Extract the [x, y] coordinate from the center of the cell holding the provided text.  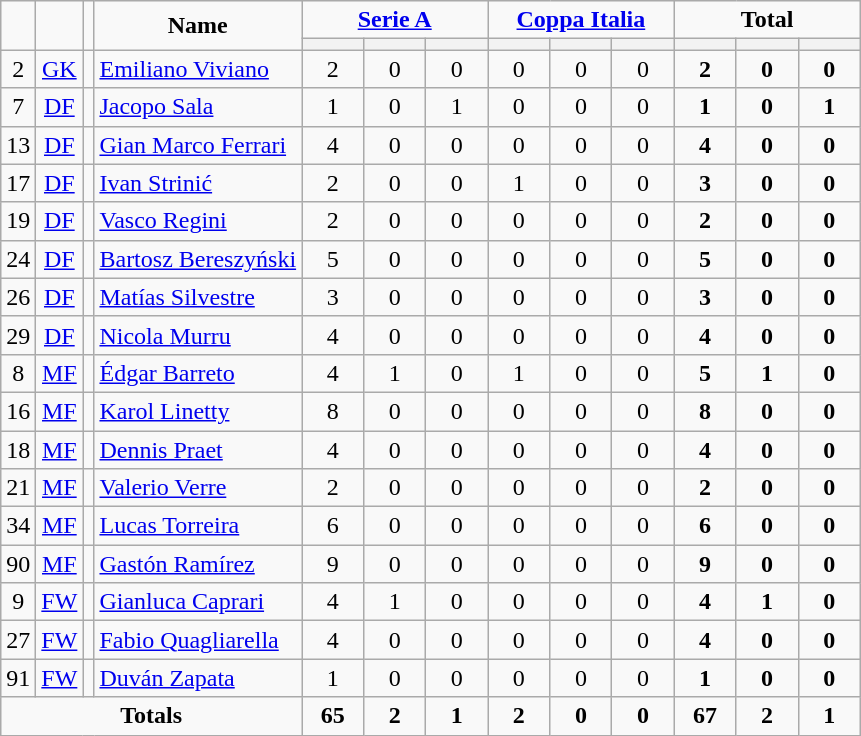
Serie A [395, 20]
Gian Marco Ferrari [198, 145]
67 [705, 716]
27 [18, 640]
Totals [152, 716]
Dennis Praet [198, 449]
26 [18, 297]
90 [18, 564]
16 [18, 411]
24 [18, 259]
19 [18, 221]
Emiliano Viviano [198, 69]
Duván Zapata [198, 678]
21 [18, 488]
Bartosz Bereszyński [198, 259]
34 [18, 526]
Valerio Verre [198, 488]
Ivan Strinić [198, 183]
Gianluca Caprari [198, 602]
Fabio Quagliarella [198, 640]
7 [18, 107]
18 [18, 449]
Total [767, 20]
Jacopo Sala [198, 107]
Nicola Murru [198, 335]
91 [18, 678]
65 [333, 716]
GK [60, 69]
Vasco Regini [198, 221]
29 [18, 335]
Karol Linetty [198, 411]
Édgar Barreto [198, 373]
13 [18, 145]
17 [18, 183]
Name [198, 26]
Coppa Italia [581, 20]
Gastón Ramírez [198, 564]
Matías Silvestre [198, 297]
Lucas Torreira [198, 526]
